For the text-containing cell, return its midpoint in [X, Y] coordinate format. 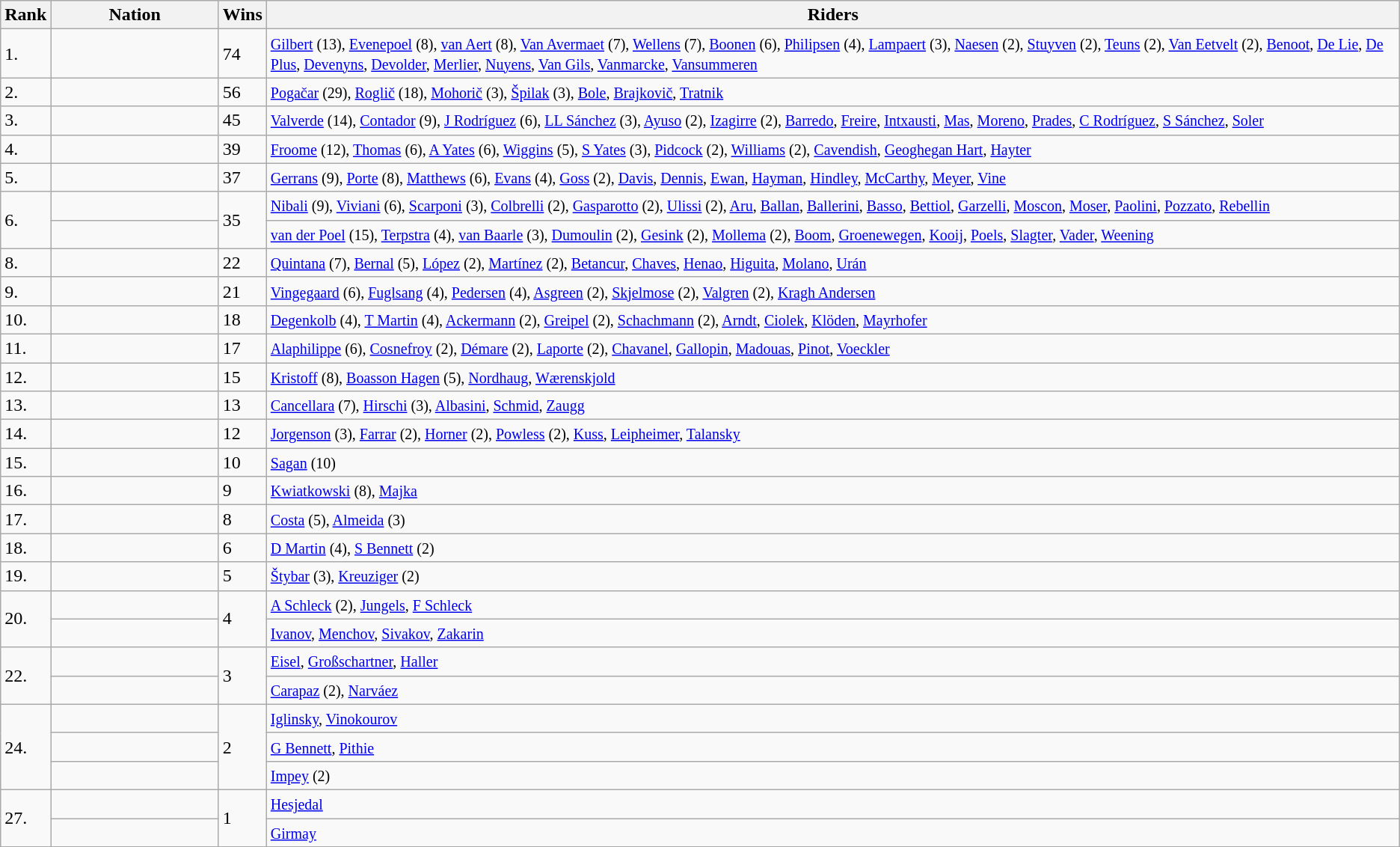
12 [242, 434]
15. [25, 462]
35 [242, 220]
12. [25, 376]
Nation [135, 15]
13 [242, 406]
4 [242, 619]
21 [242, 291]
24. [25, 747]
Kwiatkowski (8), Majka [833, 491]
3. [25, 120]
Riders [833, 15]
Gerrans (9), Porte (8), Matthews (6), Evans (4), Goss (2), Davis, Dennis, Ewan, Hayman, Hindley, McCarthy, Meyer, Vine [833, 177]
2. [25, 92]
15 [242, 376]
37 [242, 177]
2 [242, 747]
Vingegaard (6), Fuglsang (4), Pedersen (4), Asgreen (2), Skjelmose (2), Valgren (2), Kragh Andersen [833, 291]
Kristoff (8), Boasson Hagen (5), Nordhaug, Wærenskjold [833, 376]
17 [242, 348]
20. [25, 619]
Degenkolb (4), T Martin (4), Ackermann (2), Greipel (2), Schachmann (2), Arndt, Ciolek, Klöden, Mayrhofer [833, 319]
13. [25, 406]
17. [25, 519]
10 [242, 462]
Iglinsky, Vinokourov [833, 718]
van der Poel (15), Terpstra (4), van Baarle (3), Dumoulin (2), Gesink (2), Mollema (2), Boom, Groenewegen, Kooij, Poels, Slagter, Vader, Weening [833, 234]
22. [25, 676]
74 [242, 54]
Girmay [833, 833]
18 [242, 319]
D Martin (4), S Bennett (2) [833, 548]
9 [242, 491]
Ivanov, Menchov, Sivakov, Zakarin [833, 633]
Quintana (7), Bernal (5), López (2), Martínez (2), Betancur, Chaves, Henao, Higuita, Molano, Urán [833, 263]
Sagan (10) [833, 462]
Hesjedal [833, 804]
8. [25, 263]
Froome (12), Thomas (6), A Yates (6), Wiggins (5), S Yates (3), Pidcock (2), Williams (2), Cavendish, Geoghegan Hart, Hayter [833, 149]
Štybar (3), Kreuziger (2) [833, 576]
3 [242, 676]
11. [25, 348]
19. [25, 576]
Wins [242, 15]
16. [25, 491]
Cancellara (7), Hirschi (3), Albasini, Schmid, Zaugg [833, 406]
4. [25, 149]
A Schleck (2), Jungels, F Schleck [833, 605]
10. [25, 319]
G Bennett, Pithie [833, 747]
Rank [25, 15]
6. [25, 220]
27. [25, 818]
9. [25, 291]
18. [25, 548]
Carapaz (2), Narváez [833, 690]
1. [25, 54]
5 [242, 576]
Costa (5), Almeida (3) [833, 519]
Impey (2) [833, 775]
39 [242, 149]
22 [242, 263]
6 [242, 548]
Alaphilippe (6), Cosnefroy (2), Démare (2), Laporte (2), Chavanel, Gallopin, Madouas, Pinot, Voeckler [833, 348]
45 [242, 120]
56 [242, 92]
Jorgenson (3), Farrar (2), Horner (2), Powless (2), Kuss, Leipheimer, Talansky [833, 434]
5. [25, 177]
Pogačar (29), Roglič (18), Mohorič (3), Špilak (3), Bole, Brajkovič, Tratnik [833, 92]
8 [242, 519]
14. [25, 434]
Eisel, Großschartner, Haller [833, 661]
1 [242, 818]
